Locate the cell with the specified text and output its [x, y] center coordinate. 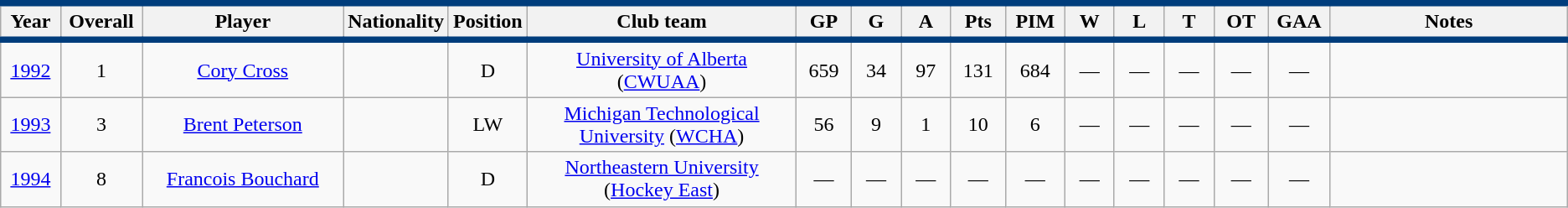
Player [243, 22]
Michigan Technological University (WCHA) [662, 124]
Northeastern University (Hockey East) [662, 179]
LW [487, 124]
L [1139, 22]
University of Alberta (CWUAA) [662, 69]
Position [487, 22]
OT [1241, 22]
PIM [1035, 22]
10 [978, 124]
684 [1035, 69]
1992 [30, 69]
3 [101, 124]
9 [876, 124]
Year [30, 22]
Club team [662, 22]
GAA [1299, 22]
97 [926, 69]
659 [824, 69]
56 [824, 124]
1993 [30, 124]
Nationality [396, 22]
A [926, 22]
Overall [101, 22]
W [1089, 22]
Pts [978, 22]
131 [978, 69]
T [1189, 22]
6 [1035, 124]
8 [101, 179]
Francois Bouchard [243, 179]
Cory Cross [243, 69]
GP [824, 22]
1994 [30, 179]
34 [876, 69]
Brent Peterson [243, 124]
G [876, 22]
Notes [1449, 22]
